Return the (X, Y) coordinate for the center point of the cell that contains the specified text.  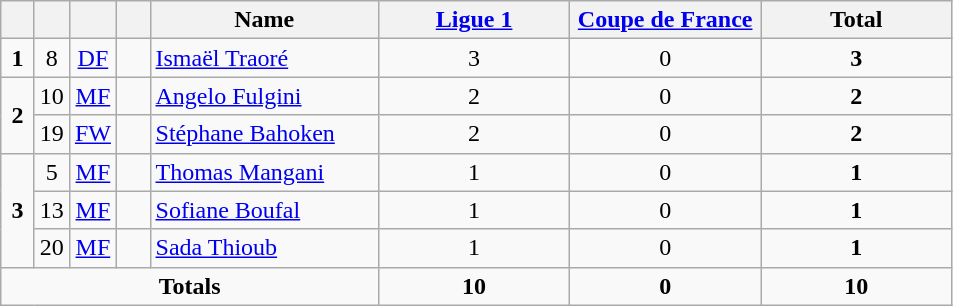
Angelo Fulgini (264, 96)
Ligue 1 (474, 20)
19 (52, 134)
Total (856, 20)
Thomas Mangani (264, 172)
Totals (190, 286)
DF (92, 58)
FW (92, 134)
20 (52, 248)
13 (52, 210)
8 (52, 58)
Name (264, 20)
5 (52, 172)
Coupe de France (666, 20)
Stéphane Bahoken (264, 134)
Ismaël Traoré (264, 58)
Sada Thioub (264, 248)
Sofiane Boufal (264, 210)
